Capture the cell that displays the provided text and extract its (x, y) central coordinate. 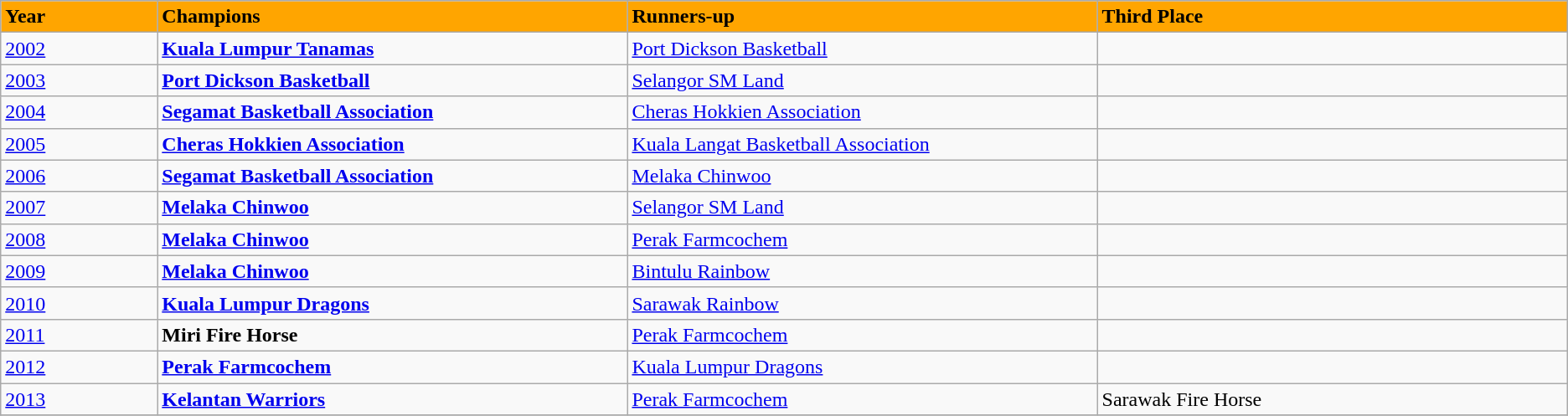
2010 (79, 303)
2005 (79, 144)
Kuala Langat Basketball Association (863, 144)
Kelantan Warriors (392, 399)
Bintulu Rainbow (863, 271)
Kuala Lumpur Tanamas (392, 49)
Sarawak Rainbow (863, 303)
Year (79, 17)
Runners-up (863, 17)
Champions (392, 17)
Third Place (1332, 17)
2009 (79, 271)
2012 (79, 367)
Sarawak Fire Horse (1332, 399)
2003 (79, 80)
Miri Fire Horse (392, 335)
2008 (79, 239)
2011 (79, 335)
2004 (79, 112)
2007 (79, 208)
2002 (79, 49)
2006 (79, 176)
2013 (79, 399)
